Return (x, y) of the center of cell containing provided text 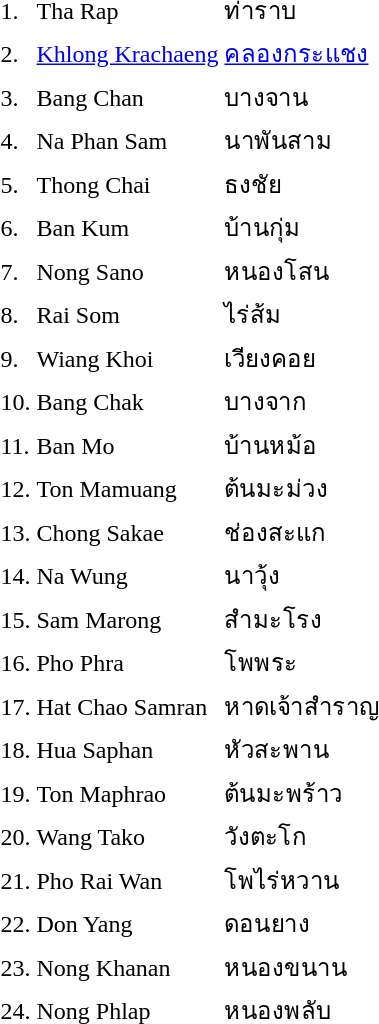
Don Yang (128, 924)
Ton Maphrao (128, 793)
Ban Mo (128, 445)
Bang Chak (128, 402)
Sam Marong (128, 619)
Na Wung (128, 576)
Chong Sakae (128, 532)
Pho Rai Wan (128, 880)
Nong Khanan (128, 967)
Wiang Khoi (128, 358)
Bang Chan (128, 97)
Rai Som (128, 314)
Hat Chao Samran (128, 706)
Hua Saphan (128, 750)
Thong Chai (128, 184)
Pho Phra (128, 662)
Khlong Krachaeng (128, 54)
Ban Kum (128, 228)
Ton Mamuang (128, 488)
Na Phan Sam (128, 140)
Nong Sano (128, 271)
Wang Tako (128, 836)
